From the cell containing the given text, extract its center point as [x, y] coordinate. 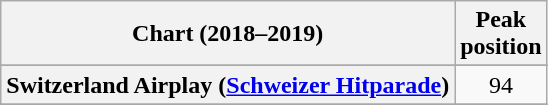
Peakposition [501, 34]
Switzerland Airplay (Schweizer Hitparade) [228, 85]
94 [501, 85]
Chart (2018–2019) [228, 34]
